Extract the (x, y) coordinate from the center of the cell holding the provided text.  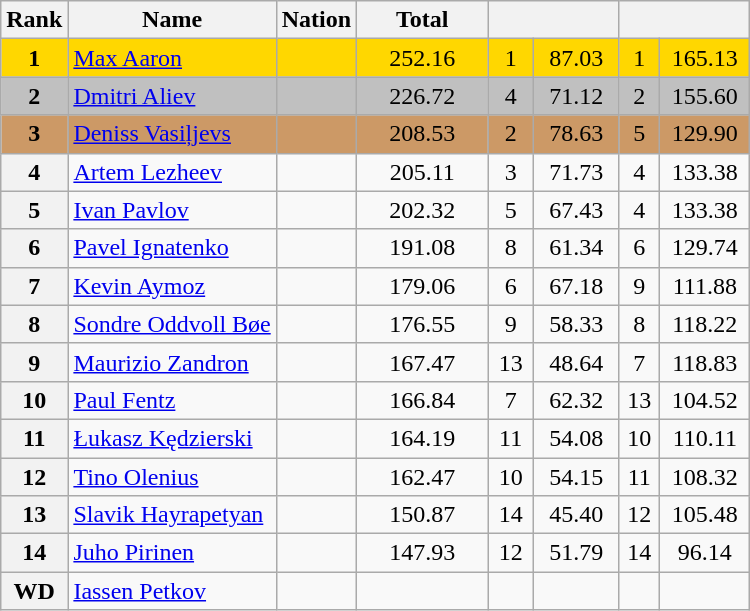
Nation (316, 20)
129.74 (705, 248)
Total (422, 20)
48.64 (576, 362)
45.40 (576, 515)
Juho Pirinen (172, 553)
164.19 (422, 438)
191.08 (422, 248)
Łukasz Kędzierski (172, 438)
96.14 (705, 553)
118.22 (705, 324)
Sondre Oddvoll Bøe (172, 324)
54.08 (576, 438)
87.03 (576, 58)
Ivan Pavlov (172, 210)
Slavik Hayrapetyan (172, 515)
71.12 (576, 96)
118.83 (705, 362)
176.55 (422, 324)
155.60 (705, 96)
147.93 (422, 553)
Iassen Petkov (172, 591)
71.73 (576, 172)
179.06 (422, 286)
105.48 (705, 515)
108.32 (705, 477)
Tino Olenius (172, 477)
67.43 (576, 210)
Paul Fentz (172, 400)
104.52 (705, 400)
252.16 (422, 58)
Kevin Aymoz (172, 286)
165.13 (705, 58)
Deniss Vasiļjevs (172, 134)
Artem Lezheev (172, 172)
Maurizio Zandron (172, 362)
Dmitri Aliev (172, 96)
54.15 (576, 477)
150.87 (422, 515)
129.90 (705, 134)
208.53 (422, 134)
202.32 (422, 210)
62.32 (576, 400)
58.33 (576, 324)
Rank (34, 20)
Pavel Ignatenko (172, 248)
226.72 (422, 96)
166.84 (422, 400)
205.11 (422, 172)
110.11 (705, 438)
111.88 (705, 286)
167.47 (422, 362)
51.79 (576, 553)
WD (34, 591)
67.18 (576, 286)
Name (172, 20)
162.47 (422, 477)
78.63 (576, 134)
61.34 (576, 248)
Max Aaron (172, 58)
